Find where the given text appears and provide that cell's center as (X, Y) coordinate. 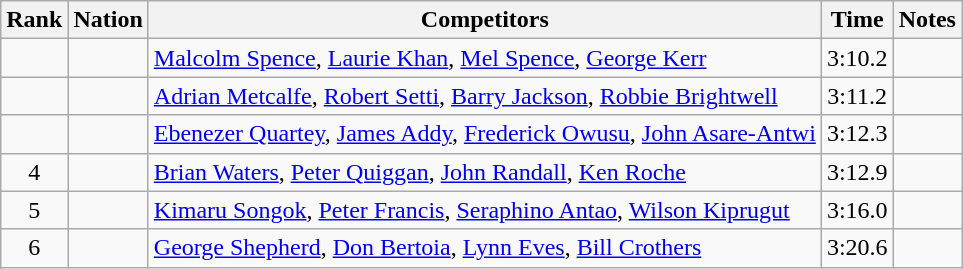
5 (34, 210)
3:16.0 (857, 210)
3:11.2 (857, 96)
Time (857, 20)
Notes (927, 20)
3:10.2 (857, 58)
Kimaru Songok, Peter Francis, Seraphino Antao, Wilson Kiprugut (484, 210)
4 (34, 172)
3:12.3 (857, 134)
Ebenezer Quartey, James Addy, Frederick Owusu, John Asare-Antwi (484, 134)
6 (34, 248)
Adrian Metcalfe, Robert Setti, Barry Jackson, Robbie Brightwell (484, 96)
Malcolm Spence, Laurie Khan, Mel Spence, George Kerr (484, 58)
3:20.6 (857, 248)
3:12.9 (857, 172)
Competitors (484, 20)
Brian Waters, Peter Quiggan, John Randall, Ken Roche (484, 172)
Rank (34, 20)
George Shepherd, Don Bertoia, Lynn Eves, Bill Crothers (484, 248)
Nation (108, 20)
